Provide the (x, y) coordinate of the cell's center where the given text is located.  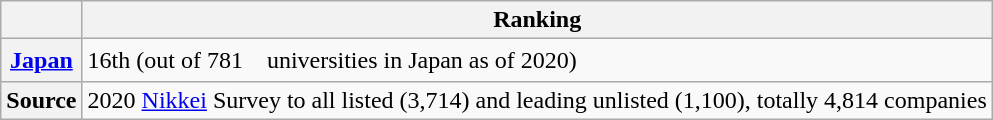
16th (out of 781 universities in Japan as of 2020) (537, 60)
Japan (42, 60)
2020 Nikkei Survey to all listed (3,714) and leading unlisted (1,100), totally 4,814 companies (537, 100)
Ranking (537, 20)
Source (42, 100)
